Identify which cell holds the provided text, then report its [X, Y] central coordinate. 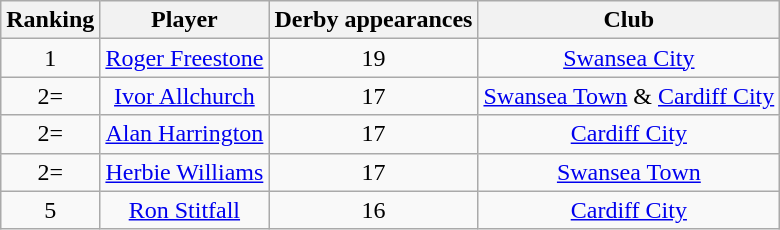
Ron Stitfall [184, 210]
5 [50, 210]
Swansea Town [629, 172]
Club [629, 20]
Swansea City [629, 58]
Ivor Allchurch [184, 96]
19 [374, 58]
16 [374, 210]
Player [184, 20]
Alan Harrington [184, 134]
Herbie Williams [184, 172]
Swansea Town & Cardiff City [629, 96]
Roger Freestone [184, 58]
Derby appearances [374, 20]
Ranking [50, 20]
1 [50, 58]
